Determine the (x, y) coordinate at the center of the cell enclosing the given text.  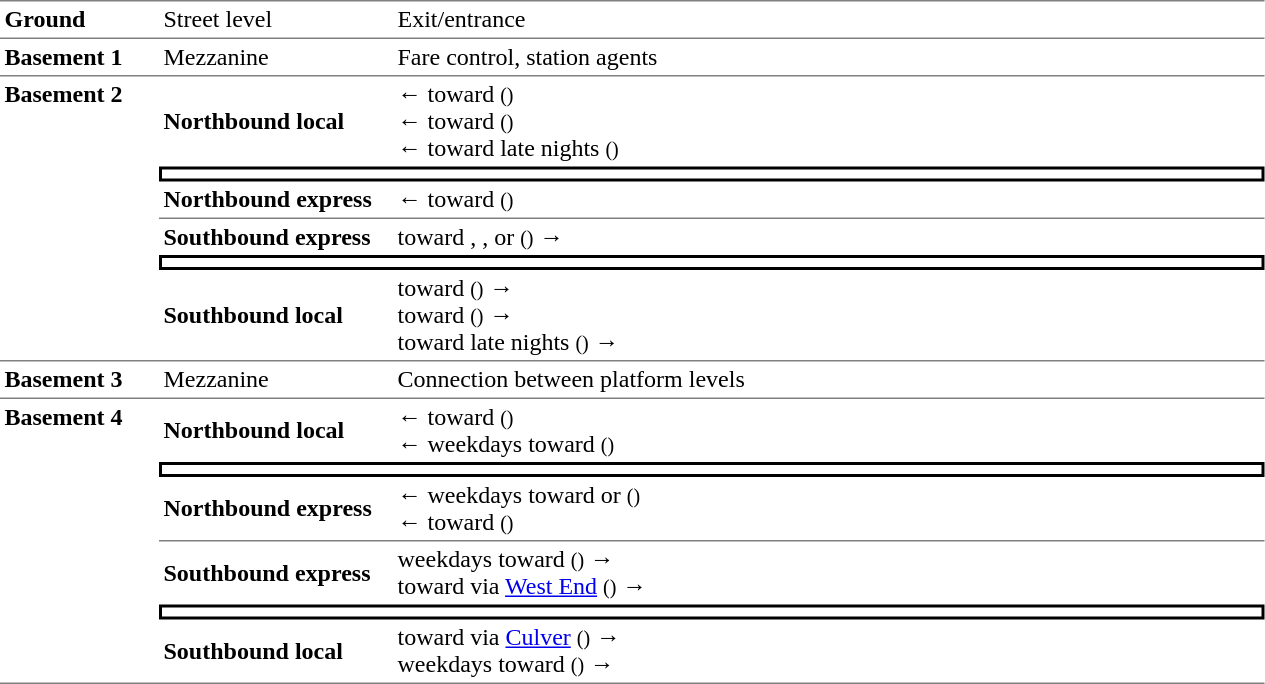
Basement 3 (80, 380)
Fare control, station agents (829, 57)
toward via Culver () → weekdays toward () → (829, 652)
← toward () (829, 201)
toward () → toward () → toward late nights () → (829, 316)
Ground (80, 20)
Exit/entrance (829, 20)
toward , , or () → (829, 237)
Basement 4 (80, 541)
Connection between platform levels (829, 380)
weekdays toward () → toward via West End () → (829, 574)
Street level (276, 20)
← toward ()← toward ()← toward late nights () (829, 121)
← toward ()← weekdays toward () (829, 430)
Basement 2 (80, 218)
Basement 1 (80, 57)
← weekdays toward or ()← toward () (829, 509)
